Provide the (x, y) coordinate of the cell's center where the given text is located.  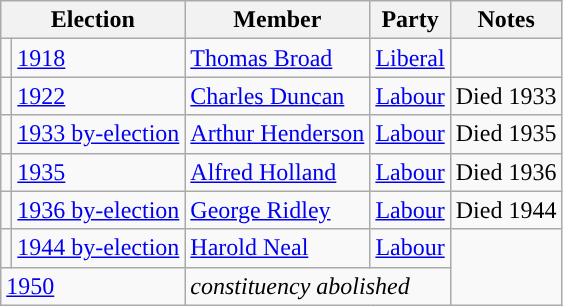
1950 (93, 286)
1936 by-election (98, 210)
Member (278, 20)
Election (93, 20)
Died 1933 (506, 96)
Died 1936 (506, 172)
1944 by-election (98, 248)
1922 (98, 96)
Notes (506, 20)
1933 by-election (98, 134)
Arthur Henderson (278, 134)
Party (410, 20)
1935 (98, 172)
Died 1935 (506, 134)
constituency abolished (318, 286)
Alfred Holland (278, 172)
Liberal (410, 58)
1918 (98, 58)
George Ridley (278, 210)
Harold Neal (278, 248)
Died 1944 (506, 210)
Charles Duncan (278, 96)
Thomas Broad (278, 58)
